Extract the [X, Y] coordinate from the center of the cell holding the provided text.  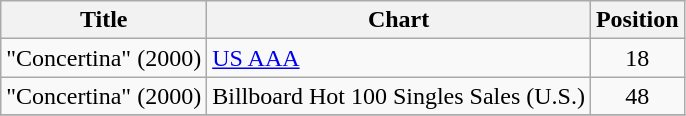
Title [104, 20]
Chart [399, 20]
Billboard Hot 100 Singles Sales (U.S.) [399, 96]
US AAA [399, 58]
18 [637, 58]
48 [637, 96]
Position [637, 20]
